Search for the cell housing the specified text and yield its (x, y) center coordinate. 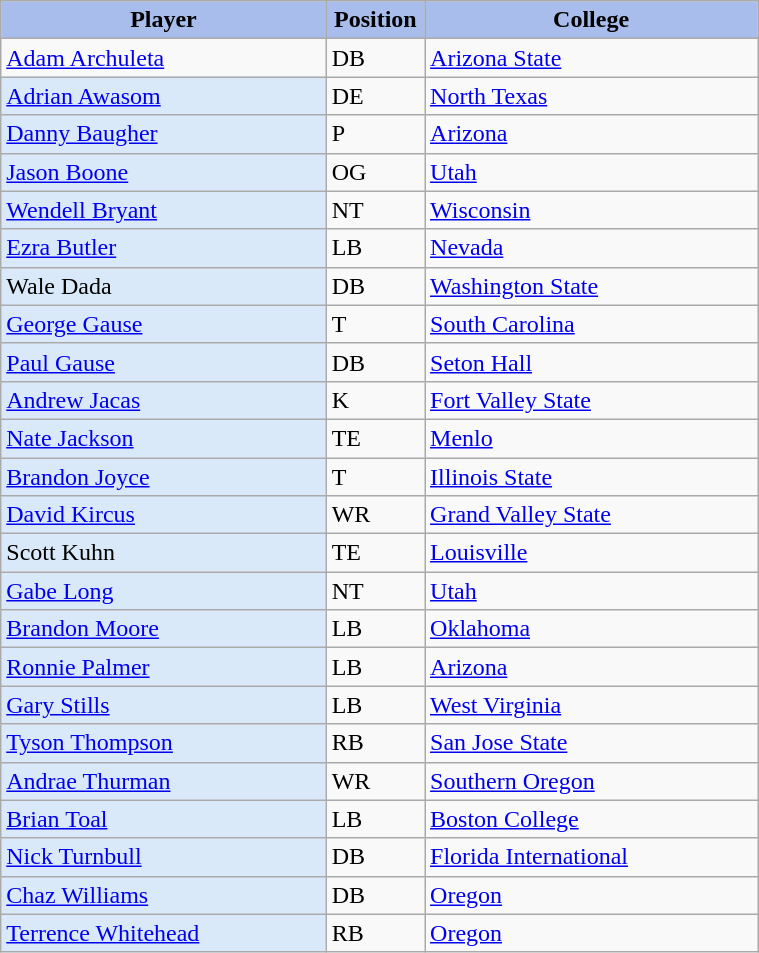
Oklahoma (592, 629)
Paul Gause (164, 362)
Jason Boone (164, 172)
Brian Toal (164, 819)
Nate Jackson (164, 438)
Tyson Thompson (164, 743)
Position (375, 20)
Gary Stills (164, 705)
David Kircus (164, 515)
Grand Valley State (592, 515)
Florida International (592, 857)
Illinois State (592, 477)
Ronnie Palmer (164, 667)
Chaz Williams (164, 895)
Menlo (592, 438)
Terrence Whitehead (164, 933)
Adam Archuleta (164, 58)
Scott Kuhn (164, 553)
DE (375, 96)
Nevada (592, 248)
Arizona State (592, 58)
South Carolina (592, 324)
Andrew Jacas (164, 400)
Southern Oregon (592, 781)
Louisville (592, 553)
Brandon Moore (164, 629)
College (592, 20)
Danny Baugher (164, 134)
West Virginia (592, 705)
OG (375, 172)
Washington State (592, 286)
Adrian Awasom (164, 96)
Player (164, 20)
Fort Valley State (592, 400)
George Gause (164, 324)
Boston College (592, 819)
Seton Hall (592, 362)
Nick Turnbull (164, 857)
Wale Dada (164, 286)
San Jose State (592, 743)
Ezra Butler (164, 248)
P (375, 134)
Andrae Thurman (164, 781)
Gabe Long (164, 591)
Brandon Joyce (164, 477)
Wisconsin (592, 210)
North Texas (592, 96)
K (375, 400)
Wendell Bryant (164, 210)
